Identify which cell holds the provided text, then report its (X, Y) central coordinate. 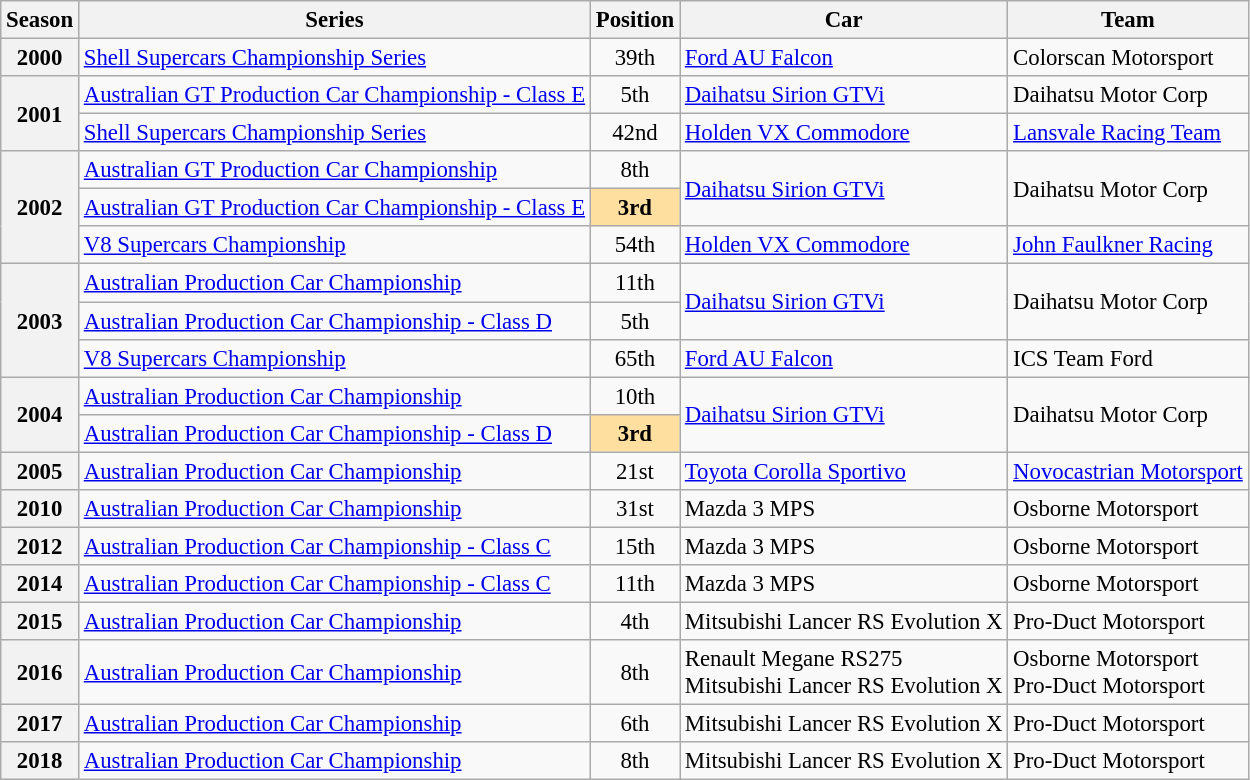
10th (634, 396)
Colorscan Motorsport (1128, 58)
2001 (40, 114)
21st (634, 471)
2014 (40, 584)
Series (334, 20)
15th (634, 546)
4th (634, 621)
John Faulkner Racing (1128, 245)
39th (634, 58)
42nd (634, 133)
Australian GT Production Car Championship (334, 170)
ICS Team Ford (1128, 358)
2004 (40, 414)
65th (634, 358)
2018 (40, 761)
2015 (40, 621)
6th (634, 724)
Season (40, 20)
54th (634, 245)
Osborne MotorsportPro-Duct Motorsport (1128, 672)
2003 (40, 320)
2016 (40, 672)
Toyota Corolla Sportivo (844, 471)
2010 (40, 509)
2017 (40, 724)
Lansvale Racing Team (1128, 133)
Novocastrian Motorsport (1128, 471)
2012 (40, 546)
2005 (40, 471)
2000 (40, 58)
Position (634, 20)
31st (634, 509)
Car (844, 20)
2002 (40, 208)
Team (1128, 20)
Renault Megane RS275Mitsubishi Lancer RS Evolution X (844, 672)
